Find where the given text appears and provide that cell's center as [X, Y] coordinate. 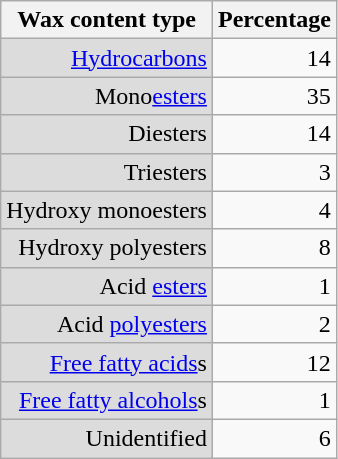
Acid esters [107, 286]
6 [274, 438]
Percentage [274, 20]
Wax content type [107, 20]
12 [274, 362]
2 [274, 324]
Diesters [107, 134]
Unidentified [107, 438]
Triesters [107, 172]
Hydrocarbons [107, 58]
Acid polyesters [107, 324]
4 [274, 210]
Monoesters [107, 96]
8 [274, 248]
Free fatty acidss [107, 362]
Free fatty alcoholss [107, 400]
Hydroxy monoesters [107, 210]
Hydroxy polyesters [107, 248]
3 [274, 172]
35 [274, 96]
